Determine the [X, Y] coordinate at the center of the cell enclosing the given text.  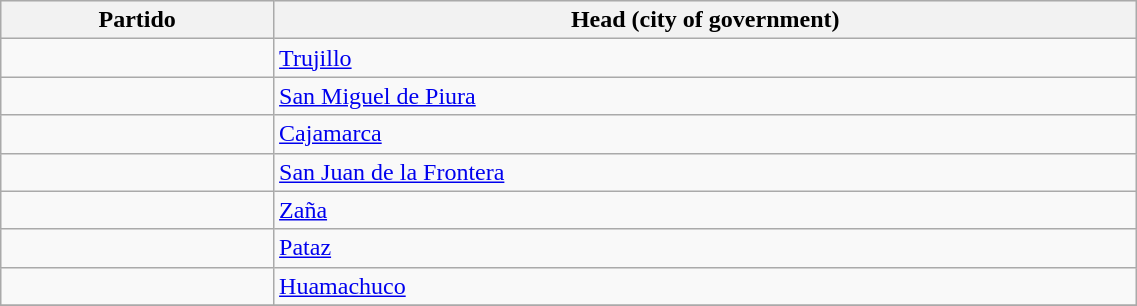
San Miguel de Piura [706, 96]
San Juan de la Frontera [706, 172]
Zaña [706, 210]
Trujillo [706, 58]
Cajamarca [706, 134]
Partido [138, 20]
Head (city of government) [706, 20]
Huamachuco [706, 286]
Pataz [706, 248]
